Scan for the cell matching the given text and deliver its [X, Y] coordinate at center. 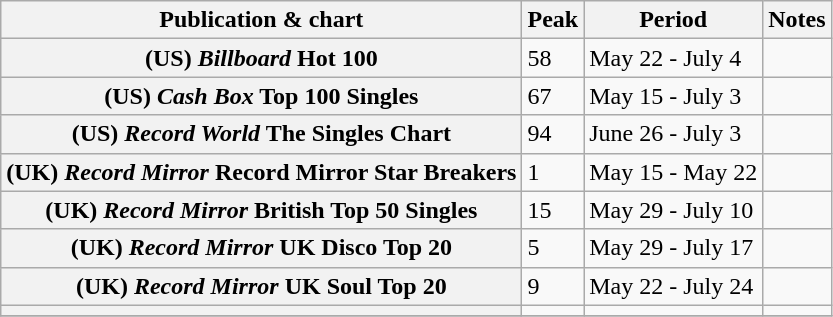
May 15 - July 3 [674, 96]
May 22 - July 24 [674, 286]
May 29 - July 17 [674, 248]
(UK) Record Mirror UK Soul Top 20 [262, 286]
(US) Billboard Hot 100 [262, 58]
67 [553, 96]
(UK) Record Mirror UK Disco Top 20 [262, 248]
(US) Record World The Singles Chart [262, 134]
June 26 - July 3 [674, 134]
May 29 - July 10 [674, 210]
(UK) Record Mirror British Top 50 Singles [262, 210]
9 [553, 286]
(UK) Record Mirror Record Mirror Star Breakers [262, 172]
5 [553, 248]
58 [553, 58]
May 15 - May 22 [674, 172]
1 [553, 172]
Peak [553, 20]
Notes [797, 20]
Publication & chart [262, 20]
15 [553, 210]
94 [553, 134]
May 22 - July 4 [674, 58]
(US) Cash Box Top 100 Singles [262, 96]
Period [674, 20]
